Search for the cell housing the specified text and yield its (x, y) center coordinate. 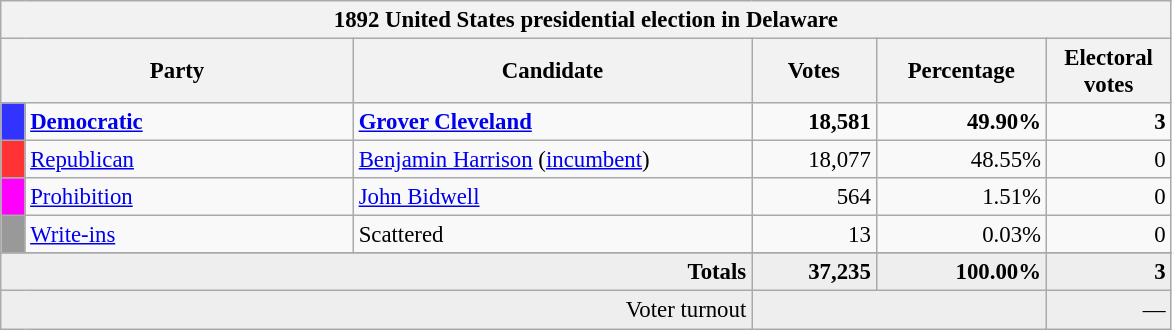
Candidate (552, 72)
Write-ins (189, 235)
Republican (189, 160)
Prohibition (189, 197)
48.55% (961, 160)
1892 United States presidential election in Delaware (586, 20)
37,235 (814, 273)
Party (178, 72)
0.03% (961, 235)
13 (814, 235)
Democratic (189, 122)
18,581 (814, 122)
1.51% (961, 197)
49.90% (961, 122)
Grover Cleveland (552, 122)
John Bidwell (552, 197)
564 (814, 197)
Electoral votes (1108, 72)
Scattered (552, 235)
Votes (814, 72)
Totals (376, 273)
Percentage (961, 72)
— (1108, 310)
18,077 (814, 160)
Voter turnout (376, 310)
100.00% (961, 273)
Benjamin Harrison (incumbent) (552, 160)
